Return the (x, y) coordinate for the center point of the cell that contains the specified text.  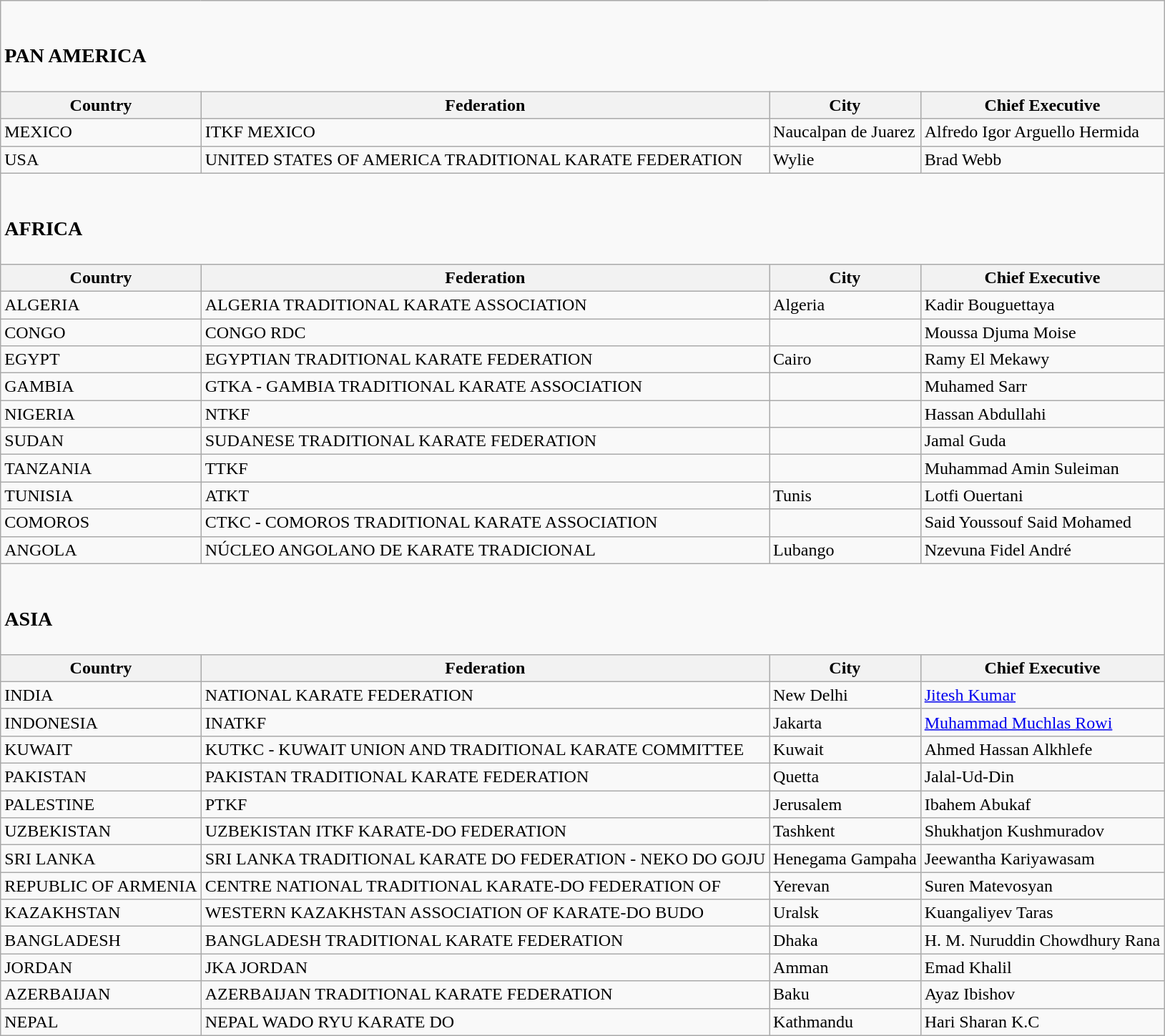
Suren Matevosyan (1042, 886)
INATKF (485, 722)
BANGLADESH TRADITIONAL KARATE FEDERATION (485, 940)
NTKF (485, 414)
Naucalpan de Juarez (845, 132)
Lotfi Ouertani (1042, 495)
Henegama Gampaha (845, 859)
NIGERIA (101, 414)
Uralsk (845, 913)
Muhammad Muchlas Rowi (1042, 722)
Tashkent (845, 832)
ANGOLA (101, 550)
SUDAN (101, 441)
Cairo (845, 360)
REPUBLIC OF ARMENIA (101, 886)
Moussa Djuma Moise (1042, 332)
New Delhi (845, 695)
TANZANIA (101, 468)
USA (101, 159)
Jitesh Kumar (1042, 695)
Ayaz Ibishov (1042, 995)
TTKF (485, 468)
SUDANESE TRADITIONAL KARATE FEDERATION (485, 441)
Kadir Bouguettaya (1042, 305)
ATKT (485, 495)
CONGO (101, 332)
Dhaka (845, 940)
TUNISIA (101, 495)
PALESTINE (101, 804)
Kuwait (845, 749)
Jakarta (845, 722)
MEXICO (101, 132)
JKA JORDAN (485, 967)
H. M. Nuruddin Chowdhury Rana (1042, 940)
Hassan Abdullahi (1042, 414)
NÚCLEO ANGOLANO DE KARATE TRADICIONAL (485, 550)
PTKF (485, 804)
Wylie (845, 159)
Ibahem Abukaf (1042, 804)
Baku (845, 995)
SRI LANKA (101, 859)
Nzevuna Fidel André (1042, 550)
Kathmandu (845, 1022)
Ahmed Hassan Alkhlefe (1042, 749)
Quetta (845, 777)
AFRICA (582, 219)
CENTRE NATIONAL TRADITIONAL KARATE-DO FEDERATION OF (485, 886)
Hari Sharan K.C (1042, 1022)
NEPAL (101, 1022)
KUWAIT (101, 749)
UNITED STATES OF AMERICA TRADITIONAL KARATE FEDERATION (485, 159)
NATIONAL KARATE FEDERATION (485, 695)
Jalal-Ud-Din (1042, 777)
SRI LANKA TRADITIONAL KARATE DO FEDERATION - NEKO DO GOJU (485, 859)
ITKF MEXICO (485, 132)
PAN AMERICA (582, 46)
Jamal Guda (1042, 441)
Algeria (845, 305)
Ramy El Mekawy (1042, 360)
CONGO RDC (485, 332)
Shukhatjon Kushmuradov (1042, 832)
JORDAN (101, 967)
Alfredo Igor Arguello Hermida (1042, 132)
INDIA (101, 695)
Emad Khalil (1042, 967)
PAKISTAN (101, 777)
KUTKC - KUWAIT UNION AND TRADITIONAL KARATE COMMITTEE (485, 749)
CTKC - COMOROS TRADITIONAL KARATE ASSOCIATION (485, 523)
INDONESIA (101, 722)
GAMBIA (101, 387)
Muhamed Sarr (1042, 387)
UZBEKISTAN (101, 832)
AZERBAIJAN TRADITIONAL KARATE FEDERATION (485, 995)
Said Youssouf Said Mohamed (1042, 523)
Kuangaliyev Taras (1042, 913)
ASIA (582, 609)
Muhammad Amin Suleiman (1042, 468)
Brad Webb (1042, 159)
EGYPTIAN TRADITIONAL KARATE FEDERATION (485, 360)
Jeewantha Kariyawasam (1042, 859)
AZERBAIJAN (101, 995)
Tunis (845, 495)
UZBEKISTAN ITKF KARATE-DO FEDERATION (485, 832)
EGYPT (101, 360)
COMOROS (101, 523)
NEPAL WADO RYU KARATE DO (485, 1022)
WESTERN KAZAKHSTAN ASSOCIATION OF KARATE-DO BUDO (485, 913)
PAKISTAN TRADITIONAL KARATE FEDERATION (485, 777)
Yerevan (845, 886)
KAZAKHSTAN (101, 913)
ALGERIA (101, 305)
GTKA - GAMBIA TRADITIONAL KARATE ASSOCIATION (485, 387)
BANGLADESH (101, 940)
Lubango (845, 550)
Amman (845, 967)
Jerusalem (845, 804)
ALGERIA TRADITIONAL KARATE ASSOCIATION (485, 305)
